Find where the given text appears and provide that cell's center as [x, y] coordinate. 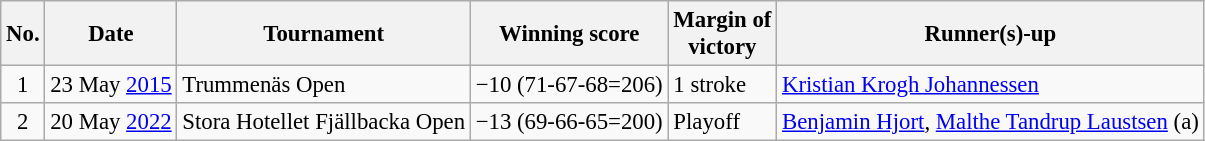
Kristian Krogh Johannessen [990, 85]
1 stroke [722, 85]
Benjamin Hjort, Malthe Tandrup Laustsen (a) [990, 122]
Playoff [722, 122]
Tournament [324, 34]
Margin ofvictory [722, 34]
Runner(s)-up [990, 34]
−13 (69-66-65=200) [569, 122]
20 May 2022 [111, 122]
23 May 2015 [111, 85]
Winning score [569, 34]
−10 (71-67-68=206) [569, 85]
Trummenäs Open [324, 85]
2 [23, 122]
1 [23, 85]
No. [23, 34]
Stora Hotellet Fjällbacka Open [324, 122]
Date [111, 34]
